Provide the (X, Y) coordinate of the cell's center where the given text is located.  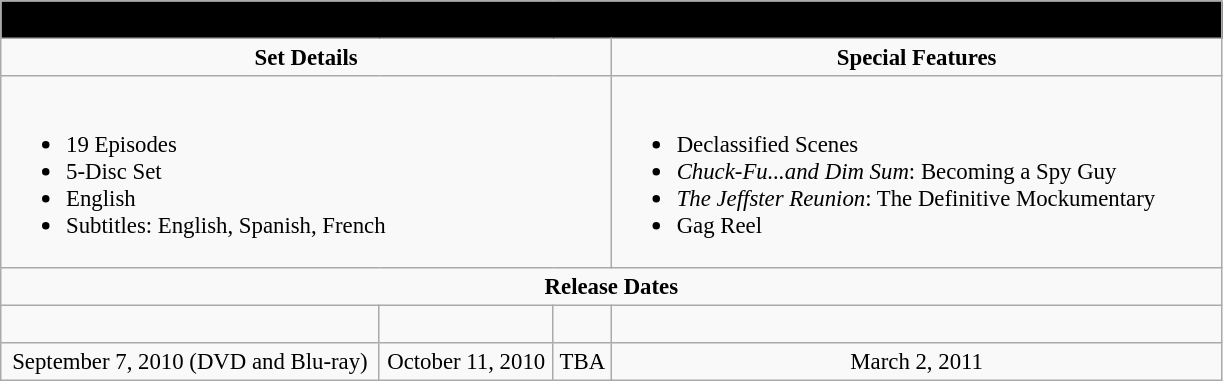
March 2, 2011 (916, 361)
October 11, 2010 (466, 361)
Release Dates (612, 286)
Set Details (306, 58)
Declassified ScenesChuck-Fu...and Dim Sum: Becoming a Spy GuyThe Jeffster Reunion: The Definitive MockumentaryGag Reel (916, 172)
September 7, 2010 (DVD and Blu-ray) (190, 361)
19 Episodes5-Disc SetEnglishSubtitles: English, Spanish, French (306, 172)
Chuck: The Complete Third Season (612, 20)
TBA (582, 361)
Special Features (916, 58)
